Search for the cell housing the specified text and yield its [X, Y] center coordinate. 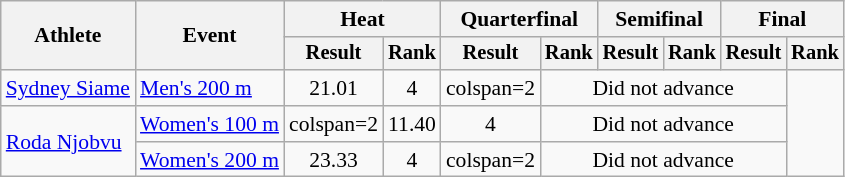
Semifinal [660, 19]
Event [210, 36]
11.40 [412, 124]
Men's 200 m [210, 88]
Final [782, 19]
Heat [362, 19]
Roda Njobvu [68, 142]
Women's 100 m [210, 124]
21.01 [334, 88]
Quarterfinal [520, 19]
Sydney Siame [68, 88]
Athlete [68, 36]
